Pinpoint the cell where the given text exists, returning its (x, y) midpoint coordinate. 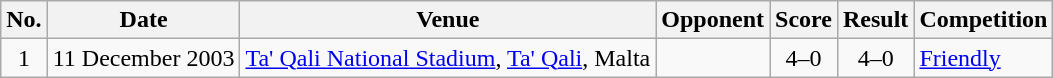
Result (875, 20)
Ta' Qali National Stadium, Ta' Qali, Malta (448, 58)
Opponent (713, 20)
11 December 2003 (144, 58)
Date (144, 20)
Score (804, 20)
No. (24, 20)
Venue (448, 20)
Competition (984, 20)
1 (24, 58)
Friendly (984, 58)
